Pinpoint the cell where the given text exists, returning its (x, y) midpoint coordinate. 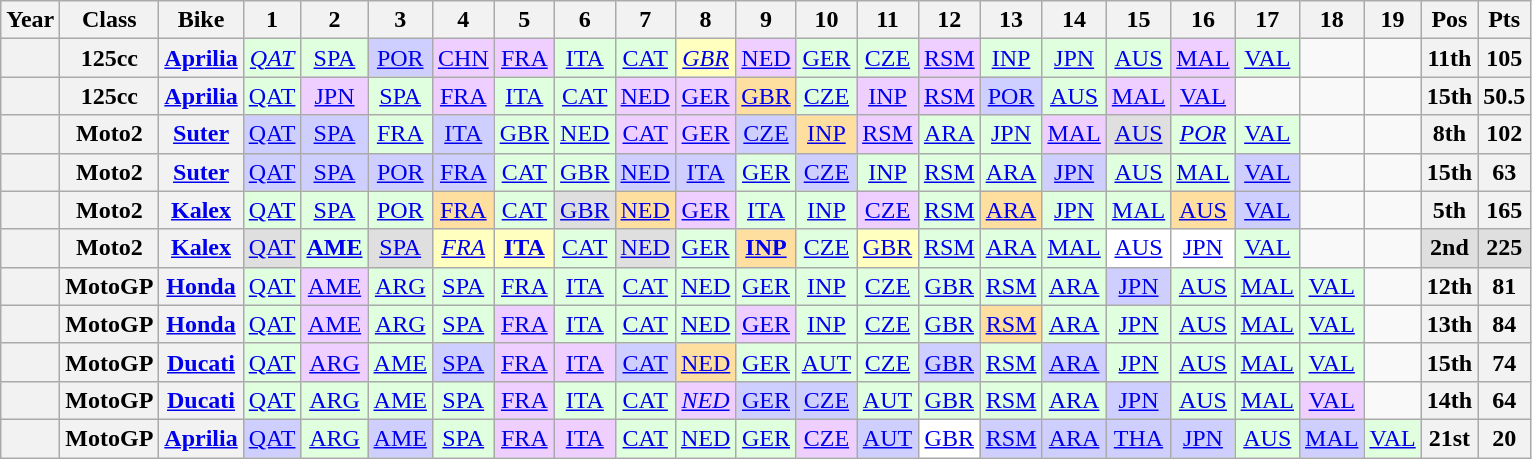
Bike (201, 20)
63 (1504, 172)
1 (272, 20)
8 (705, 20)
14 (1074, 20)
Pts (1504, 20)
THA (1138, 438)
4 (463, 20)
14th (1449, 400)
11th (1449, 58)
CHN (463, 58)
7 (645, 20)
6 (585, 20)
64 (1504, 400)
165 (1504, 210)
81 (1504, 286)
5 (524, 20)
9 (766, 20)
12 (949, 20)
17 (1267, 20)
16 (1203, 20)
13 (1011, 20)
20 (1504, 438)
225 (1504, 248)
50.5 (1504, 96)
Year (30, 20)
102 (1504, 134)
74 (1504, 362)
8th (1449, 134)
3 (400, 20)
21st (1449, 438)
13th (1449, 324)
19 (1392, 20)
105 (1504, 58)
2 (334, 20)
Class (110, 20)
2nd (1449, 248)
84 (1504, 324)
18 (1332, 20)
11 (888, 20)
Pos (1449, 20)
5th (1449, 210)
10 (826, 20)
15 (1138, 20)
12th (1449, 286)
